Provide the (X, Y) coordinate of the cell's center where the given text is located.  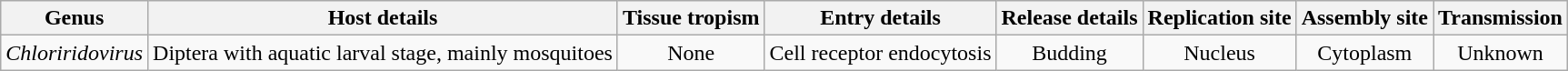
Nucleus (1220, 53)
Transmission (1500, 18)
Chloriridovirus (75, 53)
Budding (1069, 53)
Cell receptor endocytosis (880, 53)
Cytoplasm (1364, 53)
Assembly site (1364, 18)
Diptera with aquatic larval stage, mainly mosquitoes (384, 53)
Replication site (1220, 18)
Tissue tropism (691, 18)
Release details (1069, 18)
None (691, 53)
Genus (75, 18)
Unknown (1500, 53)
Entry details (880, 18)
Host details (384, 18)
